Search for the cell housing the specified text and yield its (X, Y) center coordinate. 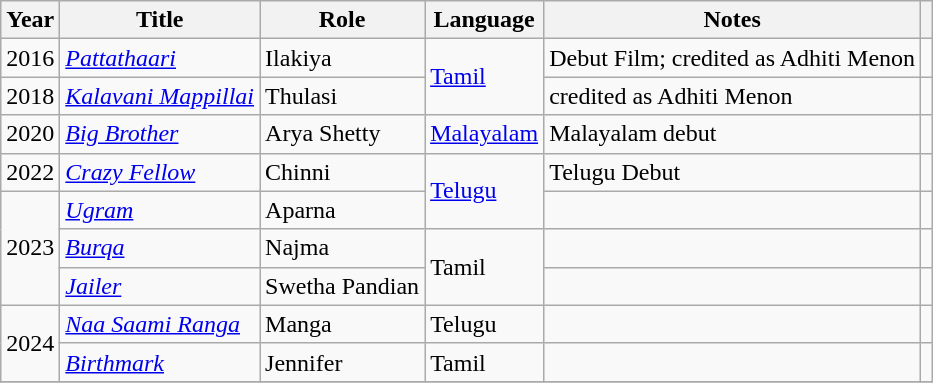
2016 (30, 58)
Chinni (342, 172)
Crazy Fellow (160, 172)
Aparna (342, 210)
Burqa (160, 248)
credited as Adhiti Menon (732, 96)
Pattathaari (160, 58)
Language (484, 20)
2018 (30, 96)
2024 (30, 343)
Big Brother (160, 134)
Malayalam (484, 134)
Swetha Pandian (342, 286)
Thulasi (342, 96)
2022 (30, 172)
2020 (30, 134)
Manga (342, 324)
Year (30, 20)
Role (342, 20)
Title (160, 20)
Arya Shetty (342, 134)
Ugram (160, 210)
Naa Saami Ranga (160, 324)
Malayalam debut (732, 134)
Najma (342, 248)
Jailer (160, 286)
2023 (30, 248)
Telugu Debut (732, 172)
Ilakiya (342, 58)
Kalavani Mappillai (160, 96)
Birthmark (160, 362)
Jennifer (342, 362)
Notes (732, 20)
Debut Film; credited as Adhiti Menon (732, 58)
